For the text-containing cell, return its midpoint in [x, y] coordinate format. 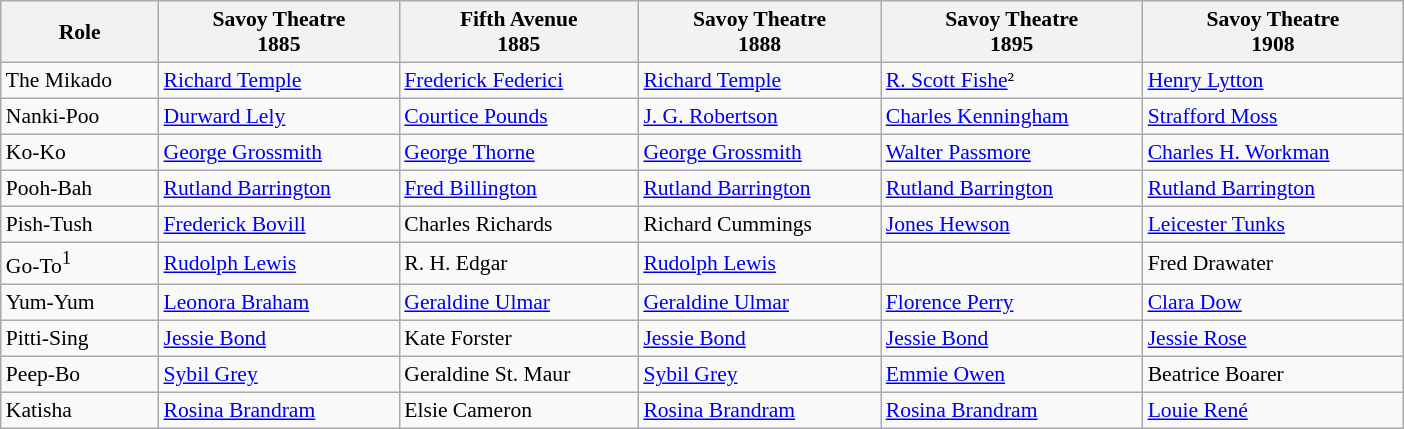
Savoy Theatre1908 [1274, 32]
Jessie Rose [1274, 339]
Fifth Avenue1885 [518, 32]
Frederick Federici [518, 81]
Yum-Yum [80, 303]
Leicester Tunks [1274, 225]
J. G. Robertson [759, 117]
Savoy Theatre1895 [1012, 32]
Charles Kenningham [1012, 117]
Peep-Bo [80, 375]
Go-To1 [80, 264]
Frederick Bovill [280, 225]
Courtice Pounds [518, 117]
Geraldine St. Maur [518, 375]
Emmie Owen [1012, 375]
Walter Passmore [1012, 153]
Ko-Ko [80, 153]
Florence Perry [1012, 303]
Nanki-Poo [80, 117]
Leonora Braham [280, 303]
Strafford Moss [1274, 117]
Richard Cummings [759, 225]
Savoy Theatre1885 [280, 32]
Kate Forster [518, 339]
Clara Dow [1274, 303]
Fred Billington [518, 189]
Pooh-Bah [80, 189]
Elsie Cameron [518, 411]
Savoy Theatre1888 [759, 32]
Jones Hewson [1012, 225]
Pish-Tush [80, 225]
Louie René [1274, 411]
Durward Lely [280, 117]
Katisha [80, 411]
R. H. Edgar [518, 264]
George Thorne [518, 153]
Fred Drawater [1274, 264]
R. Scott Fishe² [1012, 81]
Pitti-Sing [80, 339]
Beatrice Boarer [1274, 375]
Charles Richards [518, 225]
Henry Lytton [1274, 81]
The Mikado [80, 81]
Charles H. Workman [1274, 153]
Role [80, 32]
